Output the (X, Y) coordinate of the center of the cell containing the given text.  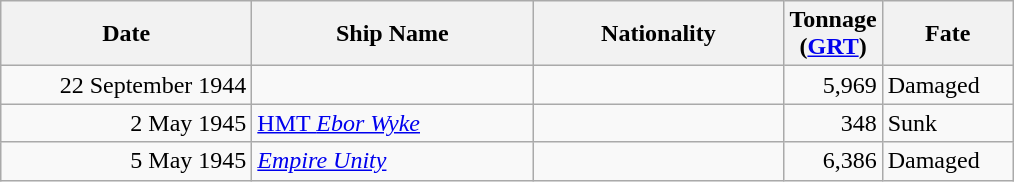
Nationality (658, 34)
Ship Name (392, 34)
2 May 1945 (126, 123)
Tonnage (GRT) (833, 34)
348 (833, 123)
HMT Ebor Wyke (392, 123)
Date (126, 34)
Fate (948, 34)
5,969 (833, 85)
Sunk (948, 123)
Empire Unity (392, 161)
5 May 1945 (126, 161)
22 September 1944 (126, 85)
6,386 (833, 161)
